Find where the given text appears and provide that cell's center as (X, Y) coordinate. 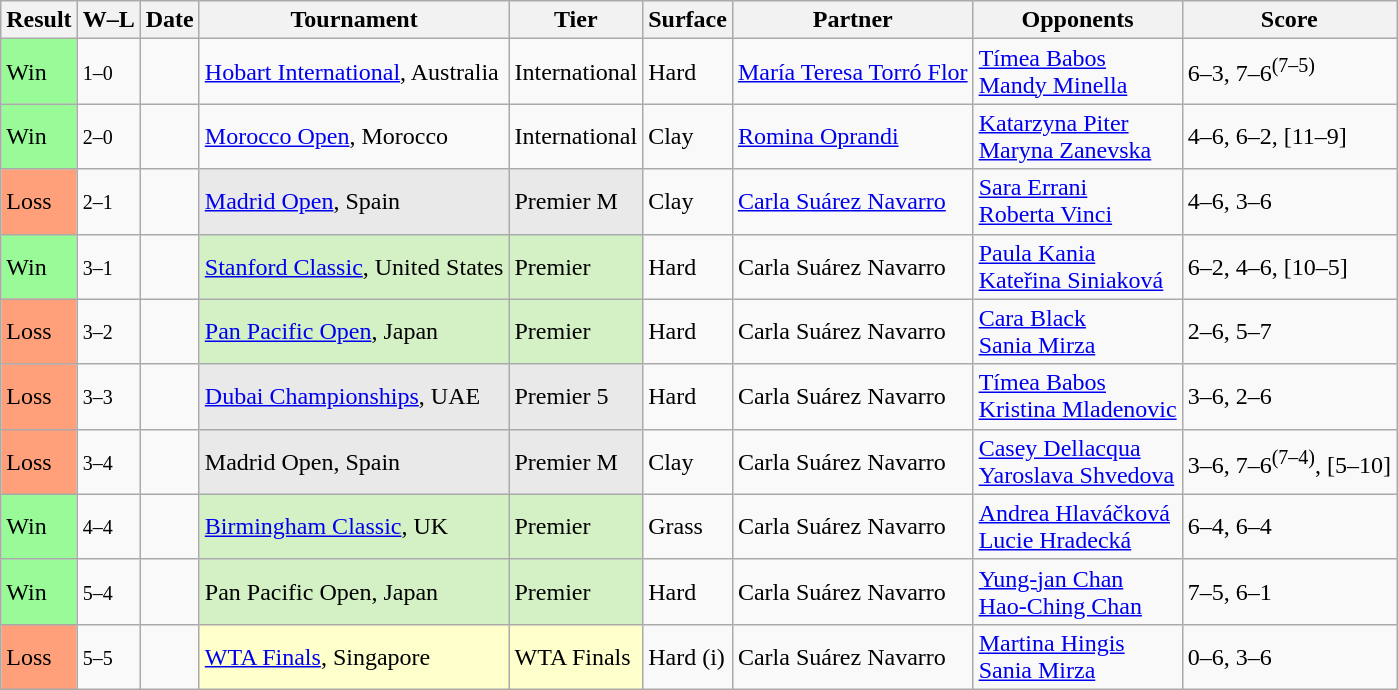
Result (39, 20)
0–6, 3–6 (1289, 656)
Surface (688, 20)
Stanford Classic, United States (354, 266)
1–0 (108, 72)
5–5 (108, 656)
María Teresa Torró Flor (852, 72)
Andrea Hlaváčková Lucie Hradecká (1078, 526)
Hobart International, Australia (354, 72)
Opponents (1078, 20)
Cara Black Sania Mirza (1078, 332)
5–4 (108, 592)
2–1 (108, 202)
WTA Finals (576, 656)
3–6, 2–6 (1289, 396)
Romina Oprandi (852, 136)
Casey Dellacqua Yaroslava Shvedova (1078, 462)
Tournament (354, 20)
6–3, 7–6(7–5) (1289, 72)
3–1 (108, 266)
Hard (i) (688, 656)
2–0 (108, 136)
Premier 5 (576, 396)
3–4 (108, 462)
Sara Errani Roberta Vinci (1078, 202)
6–4, 6–4 (1289, 526)
Score (1289, 20)
3–6, 7–6(7–4), [5–10] (1289, 462)
Partner (852, 20)
4–6, 6–2, [11–9] (1289, 136)
Dubai Championships, UAE (354, 396)
WTA Finals, Singapore (354, 656)
Grass (688, 526)
Paula Kania Kateřina Siniaková (1078, 266)
Birmingham Classic, UK (354, 526)
Yung-jan Chan Hao-Ching Chan (1078, 592)
7–5, 6–1 (1289, 592)
2–6, 5–7 (1289, 332)
Morocco Open, Morocco (354, 136)
Tímea Babos Mandy Minella (1078, 72)
Katarzyna Piter Maryna Zanevska (1078, 136)
3–3 (108, 396)
6–2, 4–6, [10–5] (1289, 266)
4–4 (108, 526)
4–6, 3–6 (1289, 202)
Date (170, 20)
W–L (108, 20)
Tímea Babos Kristina Mladenovic (1078, 396)
3–2 (108, 332)
Tier (576, 20)
Martina Hingis Sania Mirza (1078, 656)
